For the text-containing cell, return its midpoint in [x, y] coordinate format. 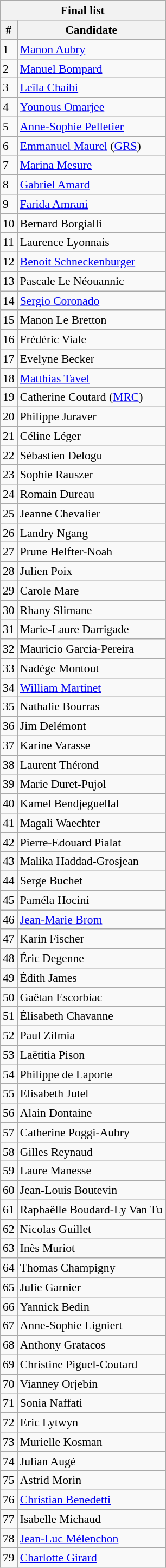
Éric Degenne [91, 958]
Carole Mare [91, 591]
36 [9, 726]
73 [9, 1442]
16 [9, 339]
Paméla Hocini [91, 900]
Christine Piguel-Coutard [91, 1364]
Leïla Chaibi [91, 88]
Rhany Slimane [91, 610]
21 [9, 436]
Sergio Coronado [91, 301]
31 [9, 629]
Catherine Poggi-Aubry [91, 1133]
56 [9, 1113]
Anne-Sophie Pelletier [91, 127]
Jean-Louis Boutevin [91, 1190]
68 [9, 1345]
44 [9, 881]
Kamel Bendjeguellal [91, 804]
10 [9, 223]
43 [9, 862]
13 [9, 281]
19 [9, 397]
26 [9, 533]
Landry Ngang [91, 533]
67 [9, 1326]
77 [9, 1519]
17 [9, 359]
3 [9, 88]
38 [9, 765]
Sébastien Delogu [91, 456]
Charlotte Girard [91, 1558]
78 [9, 1539]
Marina Mesure [91, 165]
30 [9, 610]
Isabelle Michaud [91, 1519]
Marie Duret-Pujol [91, 784]
Thomas Champigny [91, 1268]
Laurence Lyonnais [91, 243]
Magali Waechter [91, 823]
49 [9, 978]
48 [9, 958]
Benoit Schneckenburger [91, 262]
Élisabeth Chavanne [91, 1016]
50 [9, 997]
Christian Benedetti [91, 1500]
Julie Garnier [91, 1287]
Gilles Reynaud [91, 1152]
Frédéric Viale [91, 339]
# [9, 30]
4 [9, 107]
Pierre-Edouard Pialat [91, 842]
28 [9, 571]
Manon Aubry [91, 49]
Alain Dontaine [91, 1113]
Julien Poix [91, 571]
Elisabeth Jutel [91, 1093]
Anne-Sophie Ligniert [91, 1326]
70 [9, 1384]
Farida Amrani [91, 204]
Younous Omarjee [91, 107]
Vianney Orjebin [91, 1384]
Evelyne Becker [91, 359]
Karin Fischer [91, 939]
Laëtitia Pison [91, 1055]
Final list [82, 10]
14 [9, 301]
22 [9, 456]
27 [9, 552]
Eric Lytwyn [91, 1422]
76 [9, 1500]
69 [9, 1364]
Serge Buchet [91, 881]
59 [9, 1171]
79 [9, 1558]
1 [9, 49]
6 [9, 146]
8 [9, 185]
Murielle Kosman [91, 1442]
Astrid Morin [91, 1481]
55 [9, 1093]
72 [9, 1422]
2 [9, 68]
Nicolas Guillet [91, 1229]
Romain Dureau [91, 494]
Gabriel Amard [91, 185]
Nadège Montout [91, 668]
35 [9, 707]
32 [9, 649]
Jeanne Chevalier [91, 514]
Gaëtan Escorbiac [91, 997]
23 [9, 475]
Laure Manesse [91, 1171]
9 [9, 204]
58 [9, 1152]
34 [9, 687]
7 [9, 165]
25 [9, 514]
24 [9, 494]
57 [9, 1133]
Matthias Tavel [91, 378]
75 [9, 1481]
Sophie Rauszer [91, 475]
54 [9, 1074]
53 [9, 1055]
39 [9, 784]
Raphaëlle Boudard-Ly Van Tu [91, 1210]
Céline Léger [91, 436]
11 [9, 243]
Nathalie Bourras [91, 707]
62 [9, 1229]
60 [9, 1190]
Inès Muriot [91, 1248]
Candidate [91, 30]
Pascale Le Néouannic [91, 281]
Sonia Naffati [91, 1403]
Philippe Juraver [91, 416]
47 [9, 939]
Édith James [91, 978]
Malika Haddad-Grosjean [91, 862]
Yannick Bedin [91, 1306]
20 [9, 416]
Marie-Laure Darrigade [91, 629]
45 [9, 900]
Laurent Thérond [91, 765]
Anthony Gratacos [91, 1345]
Manuel Bompard [91, 68]
40 [9, 804]
33 [9, 668]
5 [9, 127]
52 [9, 1035]
Jim Delémont [91, 726]
42 [9, 842]
37 [9, 745]
64 [9, 1268]
18 [9, 378]
Catherine Coutard (MRC) [91, 397]
Philippe de Laporte [91, 1074]
12 [9, 262]
71 [9, 1403]
65 [9, 1287]
Paul Zilmia [91, 1035]
Mauricio Garcia-Pereira [91, 649]
Jean-Luc Mélenchon [91, 1539]
41 [9, 823]
Bernard Borgialli [91, 223]
51 [9, 1016]
Emmanuel Maurel (GRS) [91, 146]
63 [9, 1248]
Prune Helfter-Noah [91, 552]
46 [9, 920]
29 [9, 591]
Julian Augé [91, 1461]
61 [9, 1210]
74 [9, 1461]
15 [9, 320]
66 [9, 1306]
Manon Le Bretton [91, 320]
Jean-Marie Brom [91, 920]
Karine Varasse [91, 745]
William Martinet [91, 687]
